Identify which cell holds the provided text, then report its [X, Y] central coordinate. 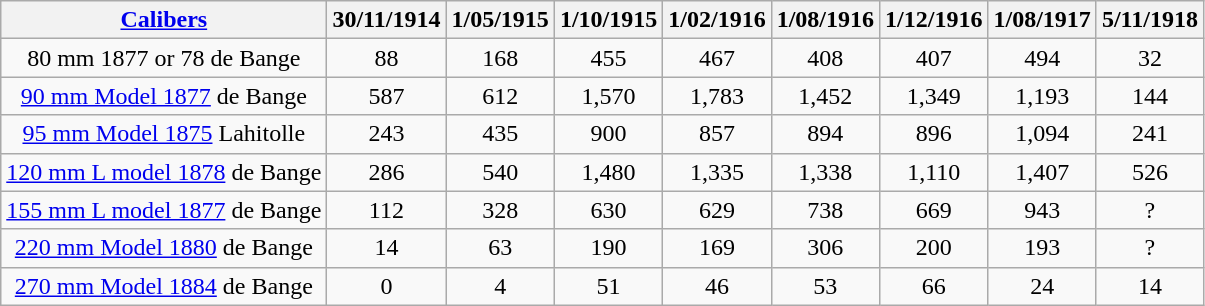
1,349 [934, 96]
587 [386, 96]
1/08/1916 [825, 20]
1/10/1915 [608, 20]
243 [386, 134]
1/08/1917 [1042, 20]
1,094 [1042, 134]
90 mm Model 1877 de Bange [164, 96]
30/11/1914 [386, 20]
286 [386, 172]
1,110 [934, 172]
1,480 [608, 172]
894 [825, 134]
200 [934, 248]
220 mm Model 1880 de Bange [164, 248]
1/02/1916 [717, 20]
144 [1150, 96]
738 [825, 210]
629 [717, 210]
467 [717, 58]
526 [1150, 172]
155 mm L model 1877 de Bange [164, 210]
4 [500, 286]
407 [934, 58]
51 [608, 286]
455 [608, 58]
193 [1042, 248]
168 [500, 58]
630 [608, 210]
95 mm Model 1875 Lahitolle [164, 134]
896 [934, 134]
900 [608, 134]
669 [934, 210]
408 [825, 58]
169 [717, 248]
1/05/1915 [500, 20]
1,783 [717, 96]
435 [500, 134]
1/12/1916 [934, 20]
112 [386, 210]
120 mm L model 1878 de Bange [164, 172]
328 [500, 210]
0 [386, 286]
1,452 [825, 96]
24 [1042, 286]
5/11/1918 [1150, 20]
1,338 [825, 172]
32 [1150, 58]
1,407 [1042, 172]
88 [386, 58]
1,335 [717, 172]
Calibers [164, 20]
857 [717, 134]
66 [934, 286]
612 [500, 96]
46 [717, 286]
80 mm 1877 or 78 de Bange [164, 58]
190 [608, 248]
270 mm Model 1884 de Bange [164, 286]
1,193 [1042, 96]
53 [825, 286]
306 [825, 248]
540 [500, 172]
943 [1042, 210]
1,570 [608, 96]
241 [1150, 134]
63 [500, 248]
494 [1042, 58]
